Capture the cell that displays the provided text and extract its [x, y] central coordinate. 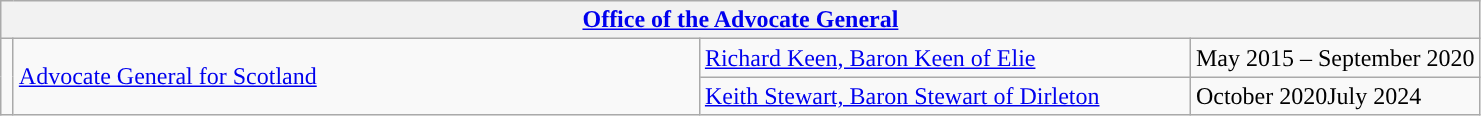
Office of the Advocate General [740, 20]
October 2020July 2024 [1335, 96]
Keith Stewart, Baron Stewart of Dirleton [944, 96]
Advocate General for Scotland [356, 77]
Richard Keen, Baron Keen of Elie [944, 58]
May 2015 – September 2020 [1335, 58]
